Provide the [x, y] coordinate of the cell's center where the given text is located.  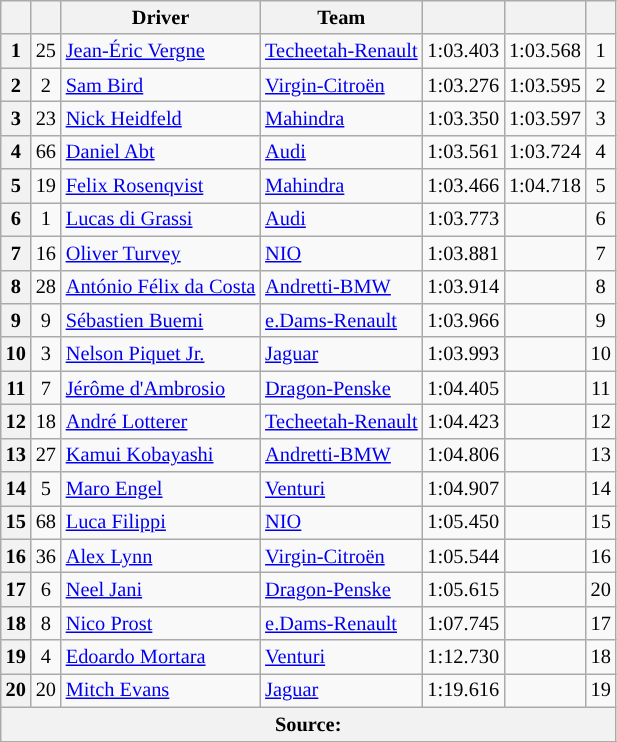
Jean-Éric Vergne [160, 51]
1:04.718 [545, 186]
Lucas di Grassi [160, 219]
Luca Filippi [160, 522]
Nico Prost [160, 623]
Mitch Evans [160, 690]
1:04.405 [463, 388]
1:04.423 [463, 421]
Oliver Turvey [160, 253]
1:07.745 [463, 623]
Team [341, 17]
1:03.350 [463, 118]
1:03.993 [463, 354]
Nelson Piquet Jr. [160, 354]
Felix Rosenqvist [160, 186]
1:05.615 [463, 589]
António Félix da Costa [160, 287]
1:03.914 [463, 287]
Sébastien Buemi [160, 320]
Driver [160, 17]
1:03.597 [545, 118]
1:05.450 [463, 522]
25 [46, 51]
1:03.595 [545, 85]
Sam Bird [160, 85]
1:03.466 [463, 186]
27 [46, 455]
1:19.616 [463, 690]
28 [46, 287]
1:03.276 [463, 85]
23 [46, 118]
68 [46, 522]
66 [46, 152]
1:03.568 [545, 51]
1:04.907 [463, 489]
Neel Jani [160, 589]
1:03.881 [463, 253]
André Lotterer [160, 421]
Alex Lynn [160, 556]
Kamui Kobayashi [160, 455]
Jérôme d'Ambrosio [160, 388]
Edoardo Mortara [160, 657]
Source: [308, 724]
Nick Heidfeld [160, 118]
1:05.544 [463, 556]
1:03.561 [463, 152]
1:03.724 [545, 152]
1:03.773 [463, 219]
Daniel Abt [160, 152]
Maro Engel [160, 489]
1:03.966 [463, 320]
1:04.806 [463, 455]
36 [46, 556]
1:03.403 [463, 51]
1:12.730 [463, 657]
